Detect which cell encompasses the target text, then output its (X, Y) center coordinate. 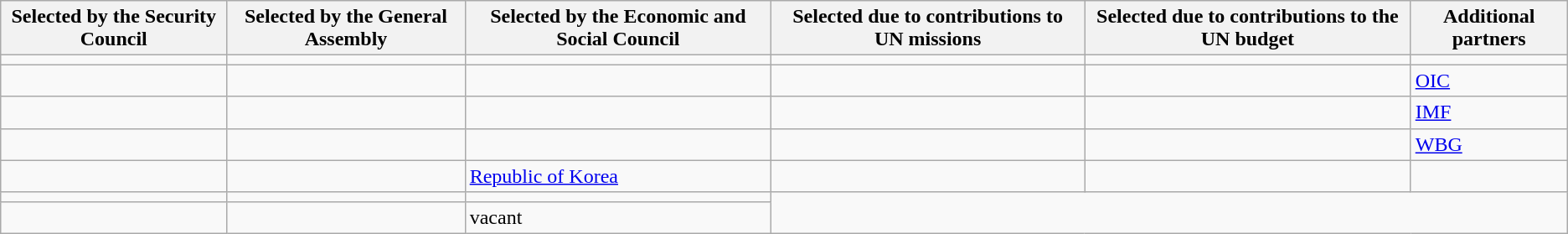
Additional partners (1489, 29)
Selected due to contributions to the UN budget (1248, 29)
Republic of Korea (618, 176)
Selected by the General Assembly (346, 29)
Selected due to contributions to UN missions (928, 29)
WBG (1489, 144)
IMF (1489, 112)
Selected by the Economic and Social Council (618, 29)
Selected by the Security Council (114, 29)
vacant (618, 217)
OIC (1489, 81)
